For the text-containing cell, return its midpoint in [x, y] coordinate format. 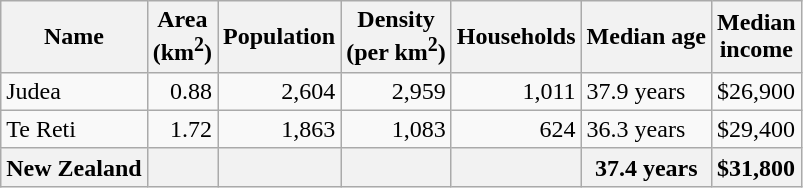
Area(km2) [182, 37]
37.9 years [646, 91]
624 [516, 129]
$26,900 [756, 91]
2,604 [280, 91]
1,083 [396, 129]
Judea [74, 91]
Medianincome [756, 37]
2,959 [396, 91]
Name [74, 37]
0.88 [182, 91]
New Zealand [74, 167]
Households [516, 37]
$29,400 [756, 129]
36.3 years [646, 129]
Median age [646, 37]
1,011 [516, 91]
Density(per km2) [396, 37]
$31,800 [756, 167]
37.4 years [646, 167]
1,863 [280, 129]
Te Reti [74, 129]
Population [280, 37]
1.72 [182, 129]
